Output the [x, y] coordinate of the center of the cell containing the given text.  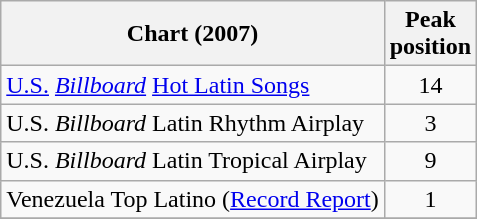
14 [430, 85]
U.S. Billboard Latin Rhythm Airplay [192, 123]
Venezuela Top Latino (Record Report) [192, 199]
3 [430, 123]
U.S. Billboard Latin Tropical Airplay [192, 161]
1 [430, 199]
U.S. Billboard Hot Latin Songs [192, 85]
Chart (2007) [192, 34]
9 [430, 161]
Peakposition [430, 34]
